Extract the (x, y) coordinate from the center of the cell holding the provided text.  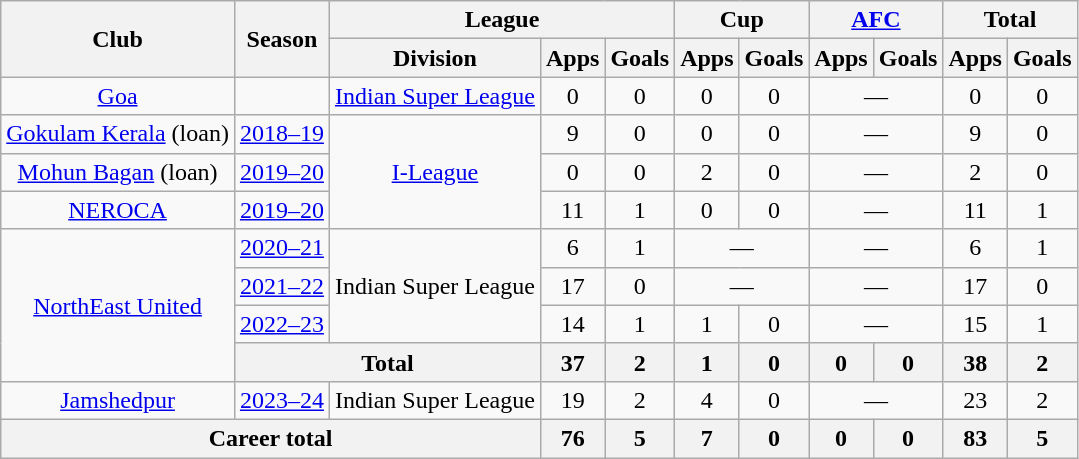
NorthEast United (118, 305)
19 (572, 400)
NEROCA (118, 210)
Mohun Bagan (loan) (118, 172)
15 (975, 324)
Cup (742, 20)
Jamshedpur (118, 400)
14 (572, 324)
I-League (434, 172)
Season (282, 39)
2021–22 (282, 286)
83 (975, 438)
Career total (271, 438)
76 (572, 438)
Club (118, 39)
League (502, 20)
Goa (118, 96)
23 (975, 400)
Division (434, 58)
4 (707, 400)
2022–23 (282, 324)
AFC (876, 20)
Gokulam Kerala (loan) (118, 134)
38 (975, 362)
2023–24 (282, 400)
7 (707, 438)
37 (572, 362)
2018–19 (282, 134)
2020–21 (282, 248)
